Extract the (x, y) coordinate from the center of the cell holding the provided text.  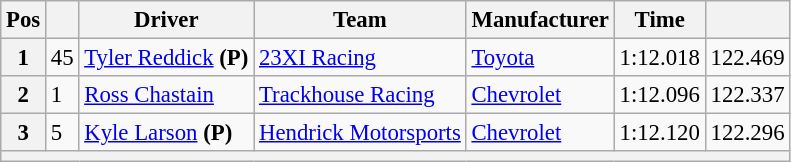
122.296 (748, 133)
122.337 (748, 95)
Driver (166, 20)
Pos (24, 20)
23XI Racing (360, 58)
Hendrick Motorsports (360, 133)
1:12.018 (660, 58)
Ross Chastain (166, 95)
Toyota (540, 58)
1:12.096 (660, 95)
1:12.120 (660, 133)
45 (62, 58)
5 (62, 133)
Time (660, 20)
122.469 (748, 58)
Kyle Larson (P) (166, 133)
2 (24, 95)
Trackhouse Racing (360, 95)
Tyler Reddick (P) (166, 58)
Team (360, 20)
3 (24, 133)
Manufacturer (540, 20)
